Pinpoint the cell where the given text exists, returning its [x, y] midpoint coordinate. 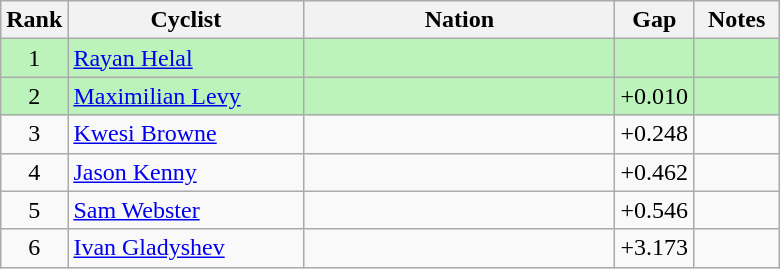
+0.546 [654, 210]
2 [34, 96]
Ivan Gladyshev [186, 248]
Rayan Helal [186, 58]
Jason Kenny [186, 172]
Cyclist [186, 20]
Notes [737, 20]
6 [34, 248]
+0.248 [654, 134]
3 [34, 134]
+0.462 [654, 172]
Kwesi Browne [186, 134]
+3.173 [654, 248]
1 [34, 58]
Gap [654, 20]
+0.010 [654, 96]
Nation [460, 20]
Rank [34, 20]
4 [34, 172]
5 [34, 210]
Maximilian Levy [186, 96]
Sam Webster [186, 210]
